Extract the (x, y) coordinate from the center of the cell holding the provided text.  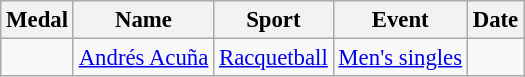
Men's singles (400, 58)
Medal (38, 20)
Name (143, 20)
Sport (274, 20)
Racquetball (274, 58)
Andrés Acuña (143, 58)
Event (400, 20)
Date (495, 20)
